Determine the (X, Y) coordinate at the center of the cell enclosing the given text.  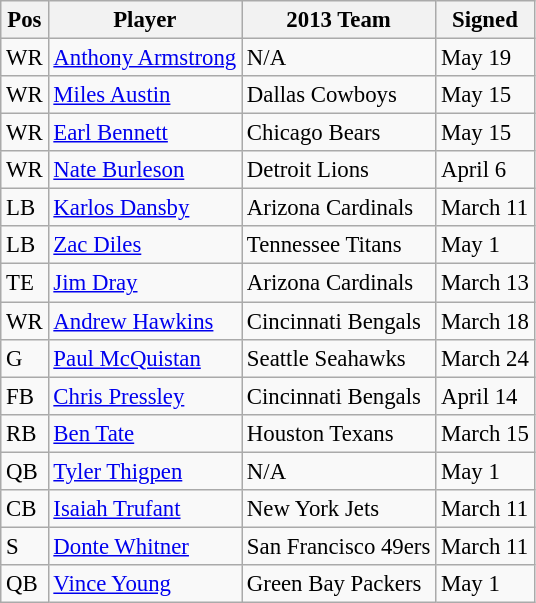
Isaiah Trufant (145, 509)
Tennessee Titans (339, 245)
Andrew Hawkins (145, 321)
March 15 (486, 433)
Player (145, 20)
Seattle Seahawks (339, 358)
2013 Team (339, 20)
S (24, 546)
March 13 (486, 283)
Houston Texans (339, 433)
San Francisco 49ers (339, 546)
Zac Diles (145, 245)
Green Bay Packers (339, 584)
Anthony Armstrong (145, 58)
March 24 (486, 358)
Chicago Bears (339, 133)
Signed (486, 20)
Tyler Thigpen (145, 471)
April 14 (486, 396)
Donte Whitner (145, 546)
New York Jets (339, 509)
G (24, 358)
CB (24, 509)
Dallas Cowboys (339, 95)
Detroit Lions (339, 170)
Ben Tate (145, 433)
Jim Dray (145, 283)
Earl Bennett (145, 133)
Paul McQuistan (145, 358)
RB (24, 433)
April 6 (486, 170)
May 19 (486, 58)
Nate Burleson (145, 170)
FB (24, 396)
Miles Austin (145, 95)
March 18 (486, 321)
Karlos Dansby (145, 208)
Vince Young (145, 584)
Pos (24, 20)
TE (24, 283)
Chris Pressley (145, 396)
